Output the (x, y) coordinate of the center of the cell containing the given text.  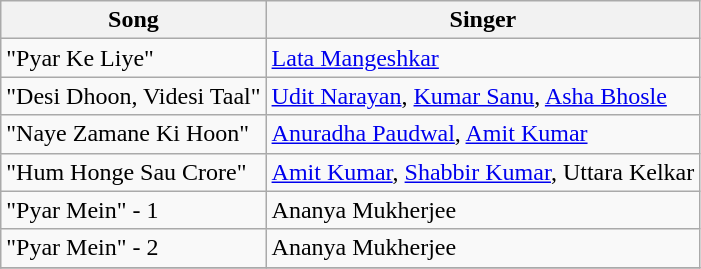
Song (134, 20)
Udit Narayan, Kumar Sanu, Asha Bhosle (483, 96)
Amit Kumar, Shabbir Kumar, Uttara Kelkar (483, 172)
"Pyar Ke Liye" (134, 58)
"Pyar Mein" - 1 (134, 210)
Anuradha Paudwal, Amit Kumar (483, 134)
Singer (483, 20)
Lata Mangeshkar (483, 58)
"Naye Zamane Ki Hoon" (134, 134)
"Hum Honge Sau Crore" (134, 172)
"Desi Dhoon, Videsi Taal" (134, 96)
"Pyar Mein" - 2 (134, 248)
